Detect which cell encompasses the target text, then output its [x, y] center coordinate. 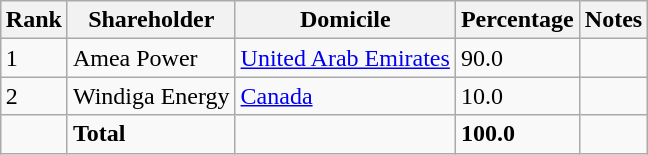
100.0 [517, 134]
Windiga Energy [151, 96]
1 [34, 58]
United Arab Emirates [345, 58]
Shareholder [151, 20]
Canada [345, 96]
Domicile [345, 20]
Amea Power [151, 58]
2 [34, 96]
10.0 [517, 96]
Notes [613, 20]
Rank [34, 20]
Percentage [517, 20]
90.0 [517, 58]
Total [151, 134]
